Capture the cell that displays the provided text and extract its (x, y) central coordinate. 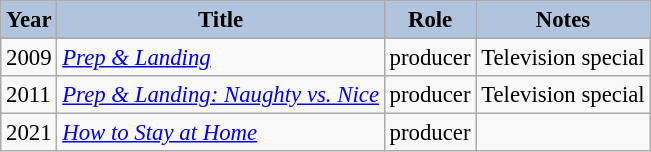
How to Stay at Home (220, 133)
Role (430, 20)
Year (29, 20)
Title (220, 20)
2021 (29, 133)
2011 (29, 95)
Notes (563, 20)
Prep & Landing (220, 58)
2009 (29, 58)
Prep & Landing: Naughty vs. Nice (220, 95)
